Output the (x, y) coordinate of the center of the cell containing the given text.  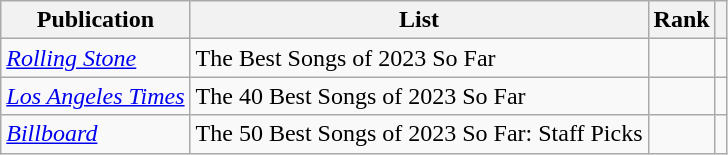
The 50 Best Songs of 2023 So Far: Staff Picks (419, 134)
Rank (682, 20)
The 40 Best Songs of 2023 So Far (419, 96)
The Best Songs of 2023 So Far (419, 58)
List (419, 20)
Los Angeles Times (96, 96)
Publication (96, 20)
Rolling Stone (96, 58)
Billboard (96, 134)
